Search for the cell housing the specified text and yield its (X, Y) center coordinate. 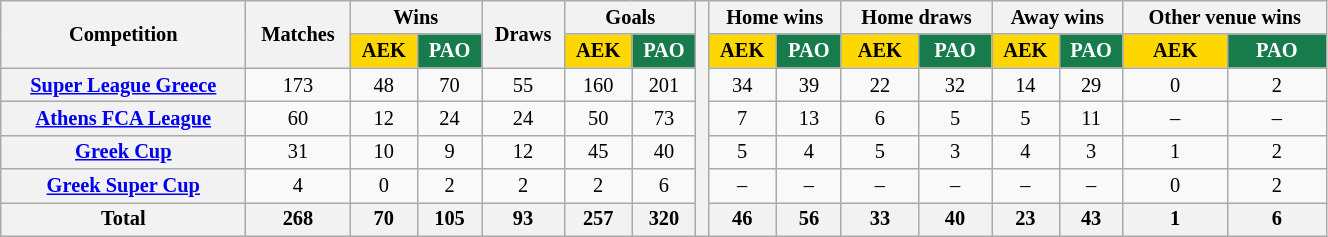
55 (524, 85)
10 (384, 152)
33 (880, 219)
13 (808, 118)
14 (1026, 85)
93 (524, 219)
23 (1026, 219)
Away wins (1058, 17)
Matches (298, 34)
257 (598, 219)
7 (742, 118)
48 (384, 85)
Goals (630, 17)
Athens FCA League (124, 118)
31 (298, 152)
56 (808, 219)
34 (742, 85)
Wins (416, 17)
160 (598, 85)
45 (598, 152)
22 (880, 85)
105 (449, 219)
60 (298, 118)
Other venue wins (1224, 17)
173 (298, 85)
Competition (124, 34)
43 (1091, 219)
201 (664, 85)
46 (742, 219)
32 (954, 85)
9 (449, 152)
50 (598, 118)
29 (1091, 85)
Greek Cup (124, 152)
Super League Greece (124, 85)
11 (1091, 118)
268 (298, 219)
320 (664, 219)
Home wins (774, 17)
73 (664, 118)
Home draws (916, 17)
Greek Super Cup (124, 186)
39 (808, 85)
Draws (524, 34)
Total (124, 219)
